Find where the given text appears and provide that cell's center as [x, y] coordinate. 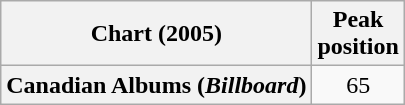
Chart (2005) [156, 34]
Canadian Albums (Billboard) [156, 85]
Peakposition [358, 34]
65 [358, 85]
